Output the [X, Y] coordinate of the center of the cell containing the given text.  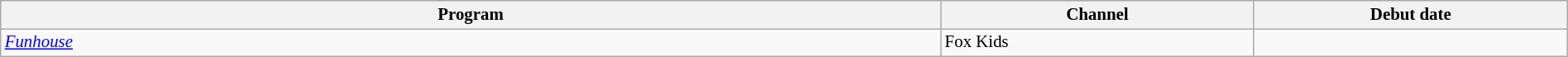
Funhouse [471, 42]
Program [471, 15]
Channel [1097, 15]
Debut date [1411, 15]
Fox Kids [1097, 42]
